Return the (x, y) coordinate for the center point of the cell that contains the specified text.  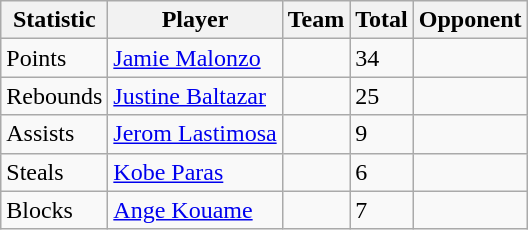
6 (382, 172)
Ange Kouame (195, 210)
Steals (54, 172)
Jerom Lastimosa (195, 134)
Team (316, 20)
Kobe Paras (195, 172)
Opponent (470, 20)
9 (382, 134)
Player (195, 20)
Rebounds (54, 96)
25 (382, 96)
Total (382, 20)
Points (54, 58)
Assists (54, 134)
Justine Baltazar (195, 96)
Blocks (54, 210)
Statistic (54, 20)
7 (382, 210)
34 (382, 58)
Jamie Malonzo (195, 58)
